Return [X, Y] of the center of cell containing provided text 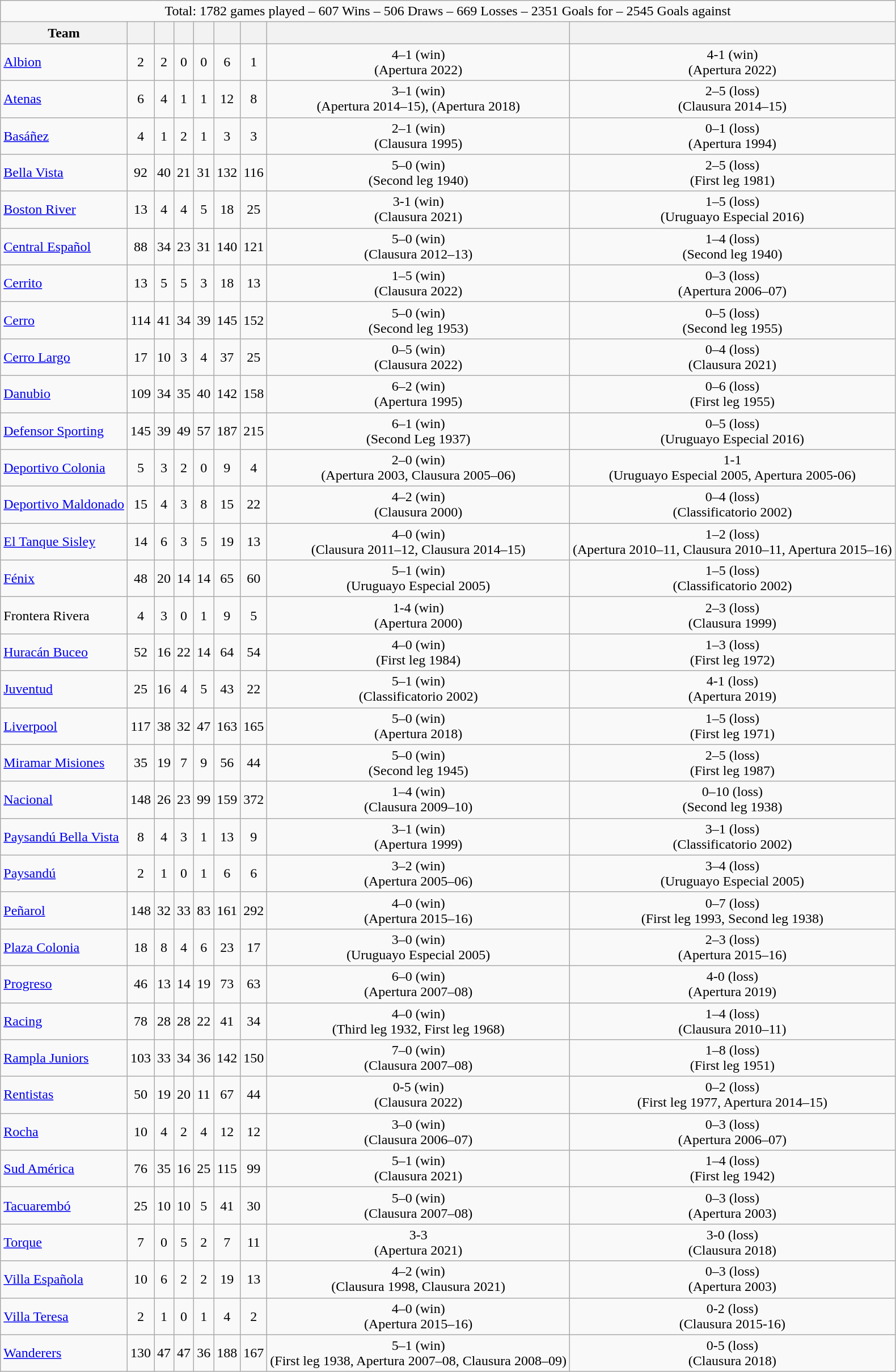
158 [254, 393]
130 [141, 1353]
83 [204, 911]
4–0 (win) (First leg 1984) [419, 652]
3–2 (win) (Apertura 2005–06) [419, 873]
165 [254, 726]
6–1 (win) (Second Leg 1937) [419, 431]
37 [227, 357]
Defensor Sporting [64, 431]
4–2 (win) (Clausura 1998, Clausura 2021) [419, 1279]
60 [254, 578]
215 [254, 431]
163 [227, 726]
Deportivo Maldonado [64, 505]
161 [227, 911]
Cerrito [64, 283]
64 [227, 652]
0–7 (loss) (First leg 1993, Second leg 1938) [732, 911]
Fénix [64, 578]
3–1 (win) (Apertura 1999) [419, 837]
5–1 (win) (Clausura 2021) [419, 1169]
Liverpool [64, 726]
78 [141, 1020]
187 [227, 431]
0–5 (win) (Clausura 2022) [419, 357]
Rentistas [64, 1095]
2–5 (loss) (Clausura 2014–15) [732, 99]
0–4 (loss) (Classificatorio 2002) [732, 505]
116 [254, 172]
1-4 (win) (Apertura 2000) [419, 616]
4–0 (win) (Third leg 1932, First leg 1968) [419, 1020]
167 [254, 1353]
Paysandú [64, 873]
57 [204, 431]
103 [141, 1058]
73 [227, 984]
Albion [64, 62]
1-1 (Uruguayo Especial 2005, Apertura 2005-06) [732, 468]
2–3 (loss) (Clausura 1999) [732, 616]
Paysandú Bella Vista [64, 837]
5–0 (win) (Apertura 2018) [419, 726]
1–4 (loss) (Clausura 2010–11) [732, 1020]
Plaza Colonia [64, 947]
4-1 (loss) (Apertura 2019) [732, 689]
Team [64, 33]
3-3 (Apertura 2021) [419, 1243]
Bella Vista [64, 172]
38 [164, 726]
Frontera Rivera [64, 616]
3–1 (win) (Apertura 2014–15), (Apertura 2018) [419, 99]
1–4 (loss) (Second leg 1940) [732, 246]
Boston River [64, 210]
76 [141, 1169]
26 [164, 799]
88 [141, 246]
7–0 (win) (Clausura 2007–08) [419, 1058]
30 [254, 1205]
4–0 (win) (Clausura 2011–12, Clausura 2014–15) [419, 542]
5–0 (win) (Clausura 2007–08) [419, 1205]
0–4 (loss) (Clausura 2021) [732, 357]
63 [254, 984]
5–1 (win) (Classificatorio 2002) [419, 689]
2–3 (loss) (Apertura 2015–16) [732, 947]
Huracán Buceo [64, 652]
4–1 (win) (Apertura 2022) [419, 62]
0–10 (loss) (Second leg 1938) [732, 799]
4–2 (win) (Clausura 2000) [419, 505]
1–5 (loss) (Classificatorio 2002) [732, 578]
2–5 (loss) (First leg 1981) [732, 172]
6–2 (win) (Apertura 1995) [419, 393]
1–4 (loss) (First leg 1942) [732, 1169]
92 [141, 172]
1–5 (loss) (Uruguayo Especial 2016) [732, 210]
5–0 (win) (Second leg 1945) [419, 763]
140 [227, 246]
132 [227, 172]
Total: 1782 games played – 607 Wins – 506 Draws – 669 Losses – 2351 Goals for – 2545 Goals against [448, 11]
0–2 (loss) (First leg 1977, Apertura 2014–15) [732, 1095]
65 [227, 578]
49 [184, 431]
188 [227, 1353]
Tacuarembó [64, 1205]
4-0 (loss) (Apertura 2019) [732, 984]
6–0 (win) (Apertura 2007–08) [419, 984]
3-1 (win) (Clausura 2021) [419, 210]
2–1 (win) (Clausura 1995) [419, 136]
1–5 (loss) (First leg 1971) [732, 726]
Central Español [64, 246]
50 [141, 1095]
115 [227, 1169]
Torque [64, 1243]
292 [254, 911]
1–2 (loss) (Apertura 2010–11, Clausura 2010–11, Apertura 2015–16) [732, 542]
Rocha [64, 1132]
1–5 (win) (Clausura 2022) [419, 283]
0–5 (loss) (Second leg 1955) [732, 320]
152 [254, 320]
0-5 (win) (Clausura 2022) [419, 1095]
Villa Española [64, 1279]
Racing [64, 1020]
1–4 (win) (Clausura 2009–10) [419, 799]
5–0 (win) (Clausura 2012–13) [419, 246]
Rampla Juniors [64, 1058]
1–8 (loss) (First leg 1951) [732, 1058]
Basáñez [64, 136]
1–3 (loss) (First leg 1972) [732, 652]
Peñarol [64, 911]
2–5 (loss) (First leg 1987) [732, 763]
Wanderers [64, 1353]
5–0 (win) (Second leg 1940) [419, 172]
109 [141, 393]
2–0 (win) (Apertura 2003, Clausura 2005–06) [419, 468]
52 [141, 652]
Cerro [64, 320]
114 [141, 320]
0–1 (loss) (Apertura 1994) [732, 136]
0-2 (loss) (Clausura 2015-16) [732, 1316]
5–1 (win) (Uruguayo Especial 2005) [419, 578]
Sud América [64, 1169]
3–0 (win) (Clausura 2006–07) [419, 1132]
0–6 (loss) (First leg 1955) [732, 393]
43 [227, 689]
5–0 (win) (Second leg 1953) [419, 320]
54 [254, 652]
67 [227, 1095]
0–5 (loss) (Uruguayo Especial 2016) [732, 431]
48 [141, 578]
El Tanque Sisley [64, 542]
Miramar Misiones [64, 763]
159 [227, 799]
3–1 (loss) (Classificatorio 2002) [732, 837]
Deportivo Colonia [64, 468]
Atenas [64, 99]
4-1 (win) (Apertura 2022) [732, 62]
3–4 (loss) (Uruguayo Especial 2005) [732, 873]
0-5 (loss) (Clausura 2018) [732, 1353]
Progreso [64, 984]
117 [141, 726]
Cerro Largo [64, 357]
Villa Teresa [64, 1316]
5–1 (win) (First leg 1938, Apertura 2007–08, Clausura 2008–09) [419, 1353]
21 [184, 172]
Juventud [64, 689]
121 [254, 246]
3–0 (win) (Uruguayo Especial 2005) [419, 947]
3-0 (loss) (Clausura 2018) [732, 1243]
150 [254, 1058]
372 [254, 799]
Nacional [64, 799]
46 [141, 984]
56 [227, 763]
Danubio [64, 393]
